Pinpoint the cell where the given text exists, returning its (x, y) midpoint coordinate. 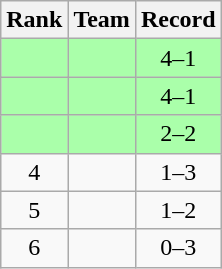
1–2 (178, 210)
6 (34, 248)
4 (34, 172)
Rank (34, 20)
Record (178, 20)
1–3 (178, 172)
2–2 (178, 134)
5 (34, 210)
Team (102, 20)
0–3 (178, 248)
